Determine the (X, Y) coordinate at the center of the cell enclosing the given text.  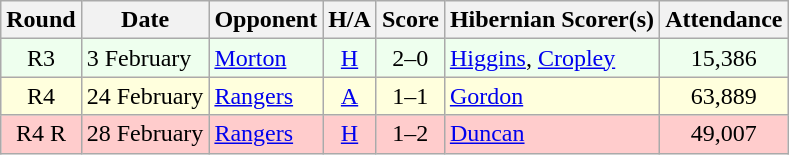
A (350, 96)
Gordon (552, 96)
Attendance (724, 20)
R4 (41, 96)
1–2 (410, 134)
3 February (145, 58)
Morton (266, 58)
Opponent (266, 20)
49,007 (724, 134)
24 February (145, 96)
15,386 (724, 58)
63,889 (724, 96)
Higgins, Cropley (552, 58)
2–0 (410, 58)
Round (41, 20)
H/A (350, 20)
1–1 (410, 96)
Score (410, 20)
Hibernian Scorer(s) (552, 20)
Date (145, 20)
R4 R (41, 134)
28 February (145, 134)
Duncan (552, 134)
R3 (41, 58)
